Detect which cell encompasses the target text, then output its [x, y] center coordinate. 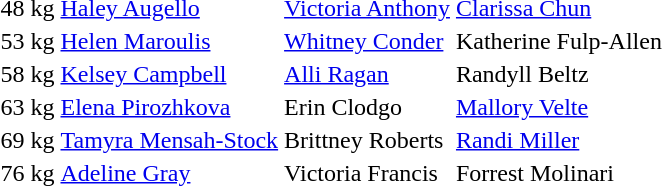
Kelsey Campbell [170, 74]
Brittney Roberts [368, 140]
Helen Maroulis [170, 41]
Whitney Conder [368, 41]
Tamyra Mensah-Stock [170, 140]
Elena Pirozhkova [170, 107]
Alli Ragan [368, 74]
Erin Clodgo [368, 107]
